Extract the (x, y) coordinate from the center of the cell holding the provided text.  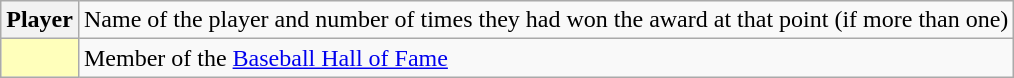
Member of the Baseball Hall of Fame (546, 58)
Player (40, 20)
Name of the player and number of times they had won the award at that point (if more than one) (546, 20)
